Extract the (x, y) coordinate from the center of the cell holding the provided text.  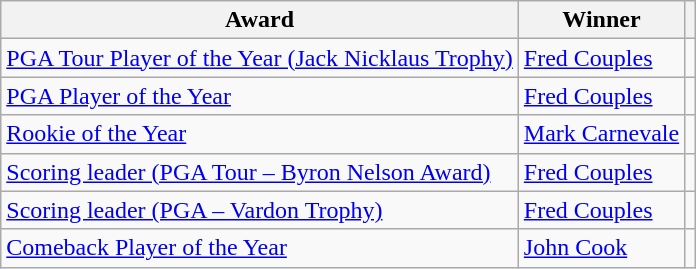
Winner (601, 20)
John Cook (601, 248)
Award (260, 20)
PGA Player of the Year (260, 96)
PGA Tour Player of the Year (Jack Nicklaus Trophy) (260, 58)
Scoring leader (PGA – Vardon Trophy) (260, 210)
Comeback Player of the Year (260, 248)
Mark Carnevale (601, 134)
Scoring leader (PGA Tour – Byron Nelson Award) (260, 172)
Rookie of the Year (260, 134)
